Determine the [x, y] coordinate at the center of the cell enclosing the given text.  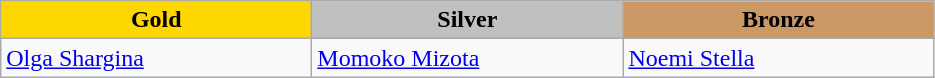
Bronze [778, 20]
Gold [156, 20]
Silver [468, 20]
Momoko Mizota [468, 58]
Olga Shargina [156, 58]
Noemi Stella [778, 58]
